Scan for the cell matching the given text and deliver its [x, y] coordinate at center. 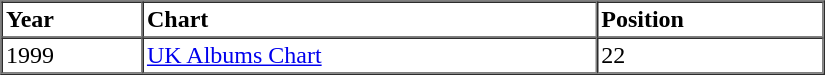
1999 [72, 56]
Position [710, 20]
Year [72, 20]
Chart [369, 20]
22 [710, 56]
UK Albums Chart [369, 56]
